Determine the [X, Y] coordinate at the center of the cell enclosing the given text.  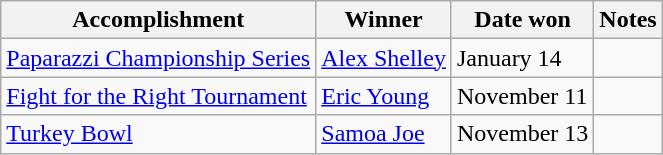
Turkey Bowl [158, 134]
January 14 [522, 58]
November 13 [522, 134]
November 11 [522, 96]
Eric Young [384, 96]
Winner [384, 20]
Samoa Joe [384, 134]
Notes [628, 20]
Paparazzi Championship Series [158, 58]
Accomplishment [158, 20]
Date won [522, 20]
Fight for the Right Tournament [158, 96]
Alex Shelley [384, 58]
